For the text-containing cell, return its midpoint in (x, y) coordinate format. 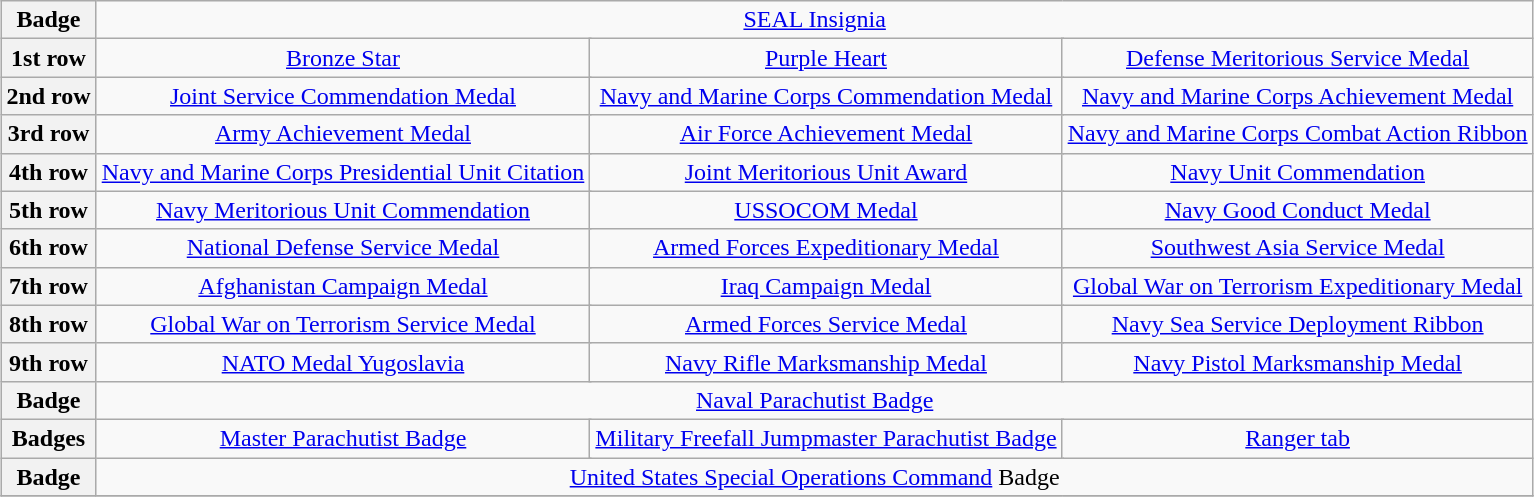
Navy and Marine Corps Combat Action Ribbon (1298, 134)
3rd row (48, 134)
USSOCOM Medal (826, 210)
Iraq Campaign Medal (826, 286)
Bronze Star (343, 58)
Navy Pistol Marksmanship Medal (1298, 362)
1st row (48, 58)
Master Parachutist Badge (343, 438)
4th row (48, 172)
Navy Unit Commendation (1298, 172)
Air Force Achievement Medal (826, 134)
Joint Service Commendation Medal (343, 96)
Armed Forces Expeditionary Medal (826, 248)
6th row (48, 248)
Ranger tab (1298, 438)
Army Achievement Medal (343, 134)
National Defense Service Medal (343, 248)
Navy Rifle Marksmanship Medal (826, 362)
2nd row (48, 96)
5th row (48, 210)
Global War on Terrorism Service Medal (343, 324)
Navy and Marine Corps Presidential Unit Citation (343, 172)
Afghanistan Campaign Medal (343, 286)
Naval Parachutist Badge (814, 400)
Purple Heart (826, 58)
7th row (48, 286)
Military Freefall Jumpmaster Parachutist Badge (826, 438)
Joint Meritorious Unit Award (826, 172)
Navy Sea Service Deployment Ribbon (1298, 324)
SEAL Insignia (814, 20)
Navy Meritorious Unit Commendation (343, 210)
Navy and Marine Corps Commendation Medal (826, 96)
Global War on Terrorism Expeditionary Medal (1298, 286)
Navy and Marine Corps Achievement Medal (1298, 96)
8th row (48, 324)
Badges (48, 438)
Southwest Asia Service Medal (1298, 248)
NATO Medal Yugoslavia (343, 362)
United States Special Operations Command Badge (814, 477)
Armed Forces Service Medal (826, 324)
9th row (48, 362)
Navy Good Conduct Medal (1298, 210)
Defense Meritorious Service Medal (1298, 58)
